Scan for the cell matching the given text and deliver its [x, y] coordinate at center. 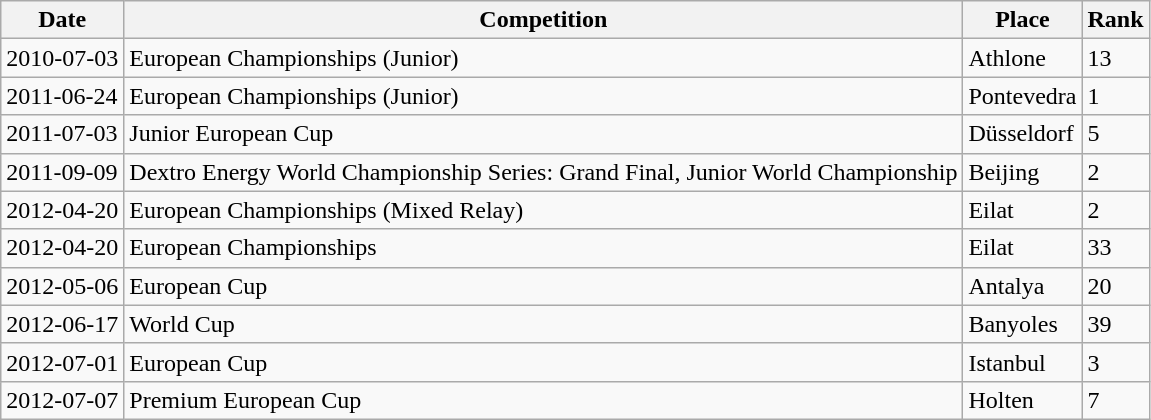
1 [1116, 96]
Rank [1116, 20]
Junior European Cup [544, 134]
2012-06-17 [62, 324]
2011-09-09 [62, 172]
Place [1022, 20]
2012-05-06 [62, 286]
Competition [544, 20]
2011-06-24 [62, 96]
Istanbul [1022, 362]
World Cup [544, 324]
Beijing [1022, 172]
Antalya [1022, 286]
Banyoles [1022, 324]
Düsseldorf [1022, 134]
Premium European Cup [544, 400]
Date [62, 20]
Pontevedra [1022, 96]
5 [1116, 134]
2010-07-03 [62, 58]
2012-07-07 [62, 400]
39 [1116, 324]
Holten [1022, 400]
Dextro Energy World Championship Series: Grand Final, Junior World Championship [544, 172]
European Championships [544, 248]
13 [1116, 58]
2011-07-03 [62, 134]
7 [1116, 400]
European Championships (Mixed Relay) [544, 210]
3 [1116, 362]
Athlone [1022, 58]
2012-07-01 [62, 362]
20 [1116, 286]
33 [1116, 248]
